Determine the [x, y] coordinate at the center of the cell enclosing the given text.  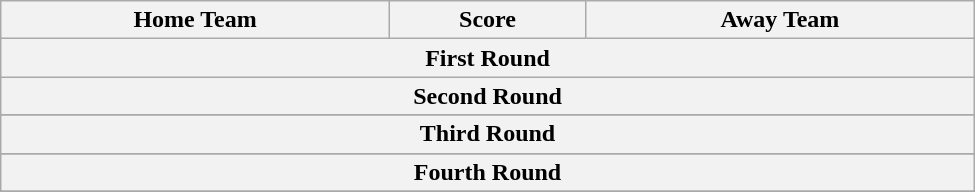
First Round [488, 58]
Fourth Round [488, 172]
Home Team [196, 20]
Second Round [488, 96]
Away Team [780, 20]
Score [487, 20]
Third Round [488, 134]
